Return [X, Y] of the center of cell containing provided text 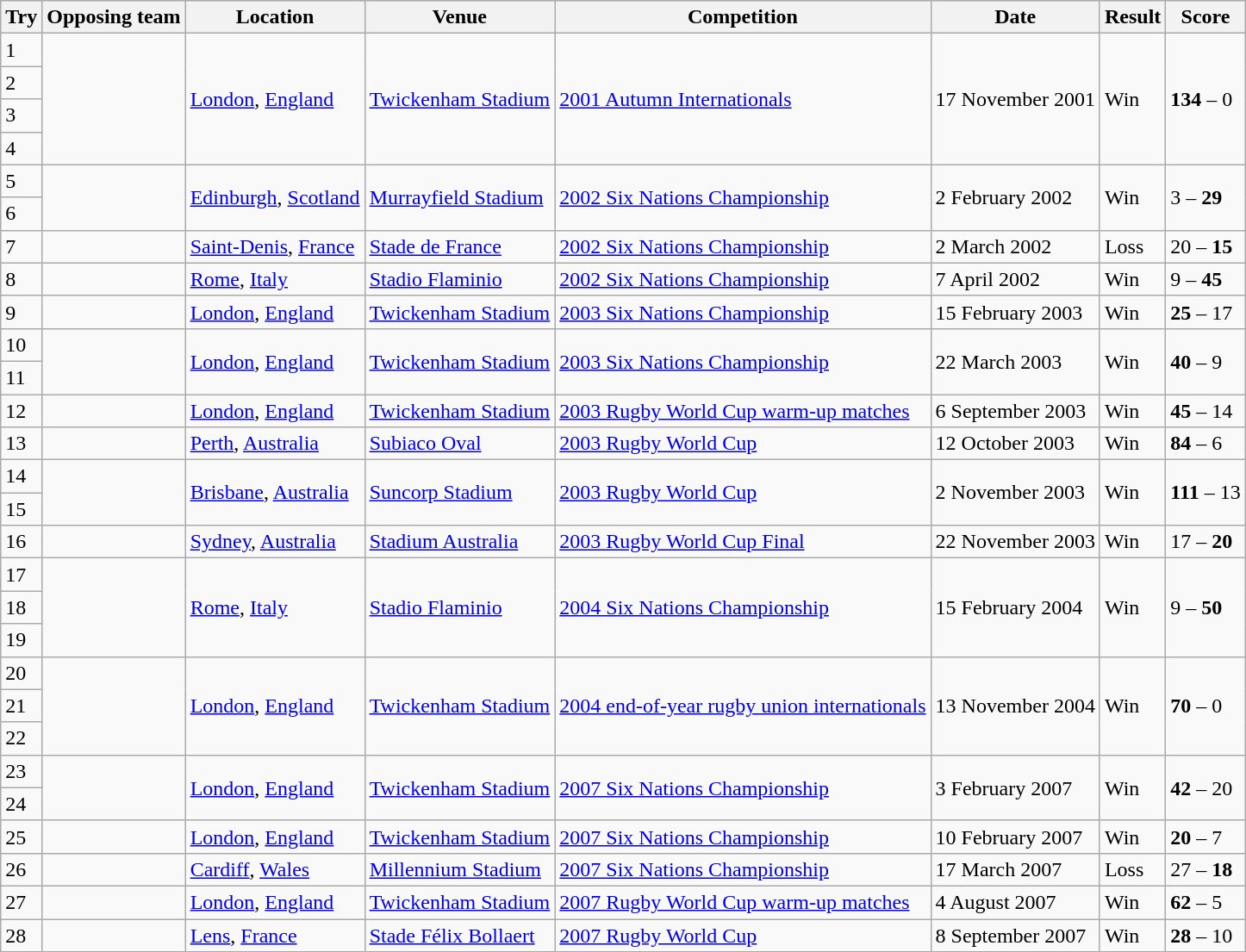
3 [22, 115]
42 – 20 [1206, 787]
Suncorp Stadium [460, 493]
13 November 2004 [1015, 706]
2004 end-of-year rugby union internationals [743, 706]
84 – 6 [1206, 444]
40 – 9 [1206, 361]
9 [22, 312]
11 [22, 377]
16 [22, 542]
18 [22, 607]
2001 Autumn Internationals [743, 99]
8 [22, 279]
3 – 29 [1206, 197]
2003 Rugby World Cup Final [743, 542]
Location [275, 17]
111 – 13 [1206, 493]
Opposing team [114, 17]
17 March 2007 [1015, 869]
Perth, Australia [275, 444]
6 [22, 214]
Sydney, Australia [275, 542]
13 [22, 444]
Murrayfield Stadium [460, 197]
Stade de France [460, 246]
15 February 2003 [1015, 312]
Lens, France [275, 935]
20 [22, 673]
4 [22, 148]
Competition [743, 17]
45 – 14 [1206, 411]
2003 Rugby World Cup warm-up matches [743, 411]
28 – 10 [1206, 935]
23 [22, 771]
6 September 2003 [1015, 411]
21 [22, 706]
27 – 18 [1206, 869]
2 March 2002 [1015, 246]
Cardiff, Wales [275, 869]
17 – 20 [1206, 542]
27 [22, 902]
19 [22, 640]
Brisbane, Australia [275, 493]
5 [22, 181]
3 February 2007 [1015, 787]
Stade Félix Bollaert [460, 935]
22 [22, 738]
26 [22, 869]
Date [1015, 17]
4 August 2007 [1015, 902]
Millennium Stadium [460, 869]
Score [1206, 17]
2004 Six Nations Championship [743, 607]
9 – 45 [1206, 279]
22 March 2003 [1015, 361]
14 [22, 476]
7 April 2002 [1015, 279]
2 February 2002 [1015, 197]
Venue [460, 17]
15 February 2004 [1015, 607]
Edinburgh, Scotland [275, 197]
Result [1132, 17]
2 November 2003 [1015, 493]
134 – 0 [1206, 99]
12 [22, 411]
9 – 50 [1206, 607]
8 September 2007 [1015, 935]
70 – 0 [1206, 706]
10 [22, 345]
1 [22, 50]
10 February 2007 [1015, 837]
28 [22, 935]
62 – 5 [1206, 902]
Stadium Australia [460, 542]
25 [22, 837]
2007 Rugby World Cup [743, 935]
7 [22, 246]
12 October 2003 [1015, 444]
2007 Rugby World Cup warm-up matches [743, 902]
24 [22, 804]
Try [22, 17]
20 – 15 [1206, 246]
17 [22, 575]
22 November 2003 [1015, 542]
17 November 2001 [1015, 99]
Subiaco Oval [460, 444]
20 – 7 [1206, 837]
Saint-Denis, France [275, 246]
25 – 17 [1206, 312]
2 [22, 83]
15 [22, 509]
